Pinpoint the cell where the given text exists, returning its (x, y) midpoint coordinate. 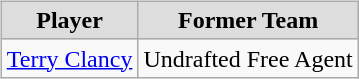
Terry Clancy (70, 58)
Undrafted Free Agent (248, 58)
Former Team (248, 20)
Player (70, 20)
